Find where the given text appears and provide that cell's center as [x, y] coordinate. 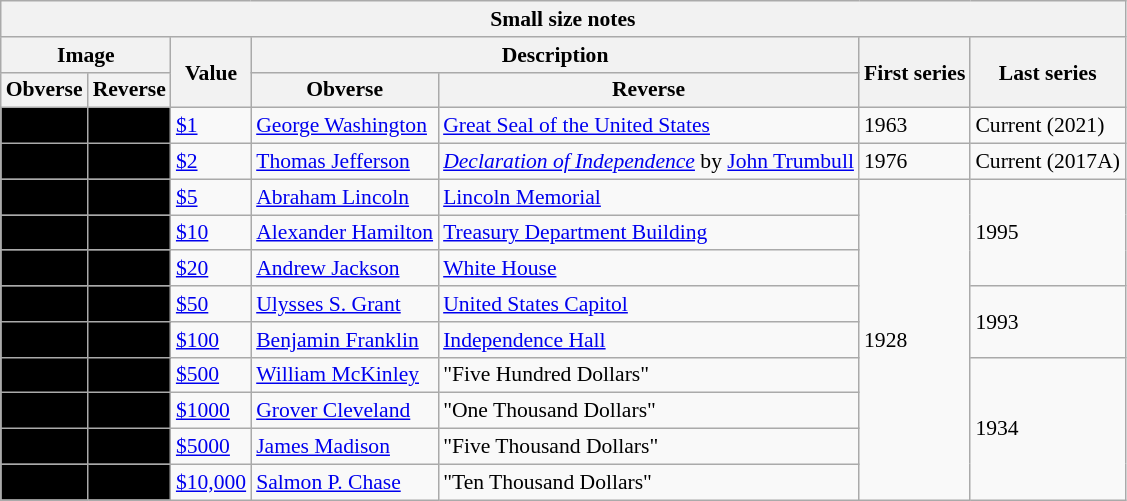
Benjamin Franklin [344, 340]
Great Seal of the United States [648, 126]
Declaration of Independence by John Trumbull [648, 162]
Value [211, 72]
James Madison [344, 447]
"Five Thousand Dollars" [648, 447]
$1 [211, 126]
First series [914, 72]
William McKinley [344, 375]
Andrew Jackson [344, 269]
$20 [211, 269]
$50 [211, 304]
1976 [914, 162]
Grover Cleveland [344, 411]
George Washington [344, 126]
$1000 [211, 411]
Current (2017A) [1048, 162]
1934 [1048, 428]
"Ten Thousand Dollars" [648, 482]
1993 [1048, 322]
Thomas Jefferson [344, 162]
$500 [211, 375]
Salmon P. Chase [344, 482]
White House [648, 269]
Alexander Hamilton [344, 233]
Image [86, 55]
Last series [1048, 72]
"Five Hundred Dollars" [648, 375]
$5000 [211, 447]
"One Thousand Dollars" [648, 411]
1963 [914, 126]
1928 [914, 340]
$100 [211, 340]
Lincoln Memorial [648, 197]
Current (2021) [1048, 126]
$2 [211, 162]
1995 [1048, 232]
Abraham Lincoln [344, 197]
$5 [211, 197]
United States Capitol [648, 304]
$10 [211, 233]
Independence Hall [648, 340]
Small size notes [563, 19]
Ulysses S. Grant [344, 304]
Treasury Department Building [648, 233]
Description [555, 55]
$10,000 [211, 482]
